Capture the cell that displays the provided text and extract its (x, y) central coordinate. 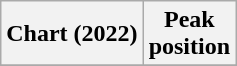
Chart (2022) (72, 34)
Peakposition (189, 34)
